Return (x, y) of the center of cell containing provided text 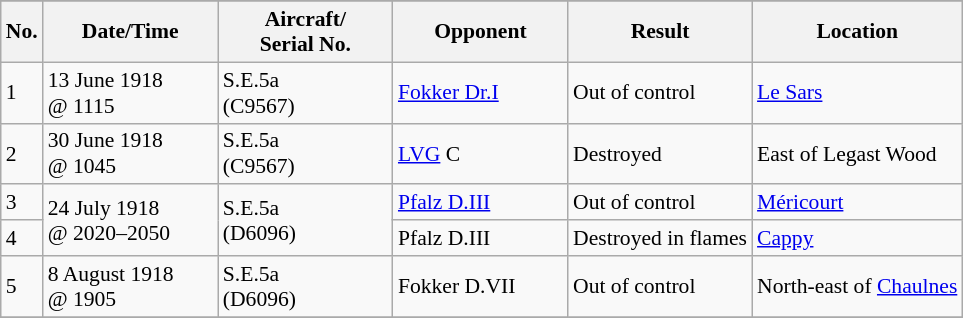
Fokker Dr.I (480, 92)
5 (22, 286)
Le Sars (857, 92)
Méricourt (857, 203)
24 July 1918@ 2020–2050 (130, 220)
Aircraft/Serial No. (306, 32)
Opponent (480, 32)
3 (22, 203)
Result (660, 32)
No. (22, 32)
Fokker D.VII (480, 286)
East of Legast Wood (857, 154)
1 (22, 92)
8 August 1918@ 1905 (130, 286)
13 June 1918@ 1115 (130, 92)
North-east of Chaulnes (857, 286)
Destroyed (660, 154)
Cappy (857, 238)
Destroyed in flames (660, 238)
30 June 1918@ 1045 (130, 154)
Date/Time (130, 32)
4 (22, 238)
Location (857, 32)
2 (22, 154)
LVG C (480, 154)
